Pinpoint the cell where the given text exists, returning its (X, Y) midpoint coordinate. 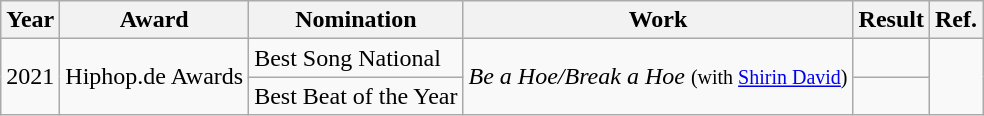
2021 (30, 77)
Result (891, 20)
Be a Hoe/Break a Hoe (with Shirin David) (658, 77)
Year (30, 20)
Award (154, 20)
Work (658, 20)
Hiphop.de Awards (154, 77)
Nomination (356, 20)
Best Song National (356, 58)
Ref. (956, 20)
Best Beat of the Year (356, 96)
